Provide the (X, Y) coordinate of the cell's center where the given text is located.  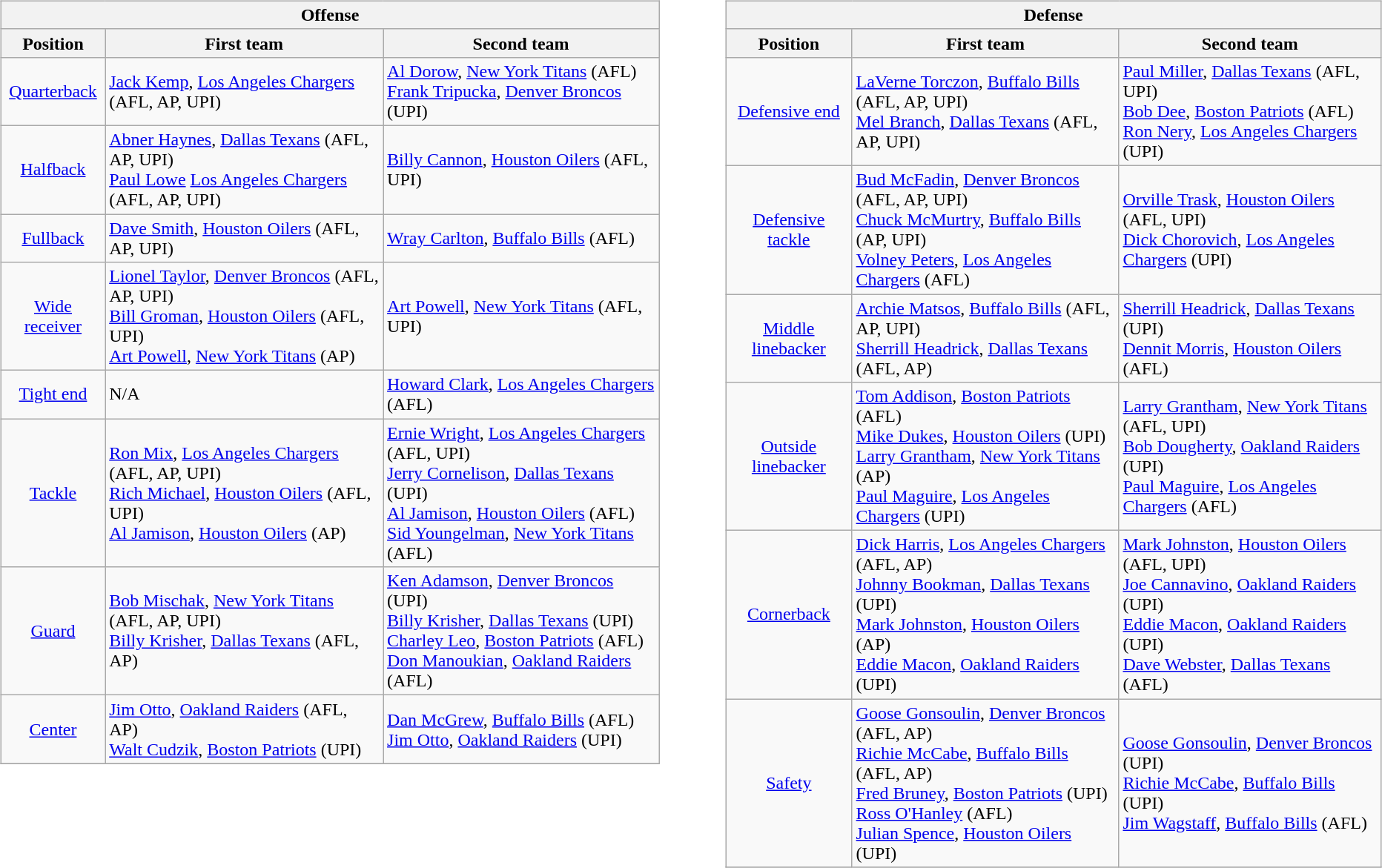
Art Powell, New York Titans (AFL, UPI) (521, 317)
Ron Mix, Los Angeles Chargers (AFL, AP, UPI)Rich Michael, Houston Oilers (AFL, UPI)Al Jamison, Houston Oilers (AP) (245, 493)
Tackle (53, 493)
Offense (329, 15)
Cornerback (789, 615)
N/A (245, 394)
Outside linebacker (789, 457)
Bud McFadin, Denver Broncos (AFL, AP, UPI)Chuck McMurtry, Buffalo Bills (AP, UPI)Volney Peters, Los Angeles Chargers (AFL) (985, 230)
Ken Adamson, Denver Broncos (UPI)Billy Krisher, Dallas Texans (UPI)Charley Leo, Boston Patriots (AFL)Don Manoukian, Oakland Raiders (AFL) (521, 632)
Jack Kemp, Los Angeles Chargers (AFL, AP, UPI) (245, 91)
Paul Miller, Dallas Texans (AFL, UPI)Bob Dee, Boston Patriots (AFL)Ron Nery, Los Angeles Chargers (UPI) (1250, 111)
Center (53, 729)
Larry Grantham, New York Titans (AFL, UPI)Bob Dougherty, Oakland Raiders (UPI)Paul Maguire, Los Angeles Chargers (AFL) (1250, 457)
Billy Cannon, Houston Oilers (AFL, UPI) (521, 169)
Goose Gonsoulin, Denver Broncos (UPI)Richie McCabe, Buffalo Bills (UPI)Jim Wagstaff, Buffalo Bills (AFL) (1250, 783)
Safety (789, 783)
Archie Matsos, Buffalo Bills (AFL, AP, UPI)Sherrill Headrick, Dallas Texans (AFL, AP) (985, 338)
Tight end (53, 394)
Tom Addison, Boston Patriots (AFL)Mike Dukes, Houston Oilers (UPI)Larry Grantham, New York Titans (AP)Paul Maguire, Los Angeles Chargers (UPI) (985, 457)
Defensive end (789, 111)
Guard (53, 632)
Defensive tackle (789, 230)
Middle linebacker (789, 338)
Lionel Taylor, Denver Broncos (AFL, AP, UPI)Bill Groman, Houston Oilers (AFL, UPI)Art Powell, New York Titans (AP) (245, 317)
Halfback (53, 169)
Orville Trask, Houston Oilers (AFL, UPI)Dick Chorovich, Los Angeles Chargers (UPI) (1250, 230)
Al Dorow, New York Titans (AFL)Frank Tripucka, Denver Broncos (UPI) (521, 91)
Defense (1054, 15)
Abner Haynes, Dallas Texans (AFL, AP, UPI)Paul Lowe Los Angeles Chargers (AFL, AP, UPI) (245, 169)
Sherrill Headrick, Dallas Texans (UPI)Dennit Morris, Houston Oilers (AFL) (1250, 338)
Dan McGrew, Buffalo Bills (AFL)Jim Otto, Oakland Raiders (UPI) (521, 729)
Quarterback (53, 91)
Fullback (53, 237)
Jim Otto, Oakland Raiders (AFL, AP)Walt Cudzik, Boston Patriots (UPI) (245, 729)
LaVerne Torczon, Buffalo Bills (AFL, AP, UPI)Mel Branch, Dallas Texans (AFL, AP, UPI) (985, 111)
Mark Johnston, Houston Oilers (AFL, UPI)Joe Cannavino, Oakland Raiders (UPI)Eddie Macon, Oakland Raiders (UPI)Dave Webster, Dallas Texans (AFL) (1250, 615)
Howard Clark, Los Angeles Chargers (AFL) (521, 394)
Bob Mischak, New York Titans (AFL, AP, UPI)Billy Krisher, Dallas Texans (AFL, AP) (245, 632)
Wide receiver (53, 317)
Wray Carlton, Buffalo Bills (AFL) (521, 237)
Dick Harris, Los Angeles Chargers (AFL, AP)Johnny Bookman, Dallas Texans (UPI)Mark Johnston, Houston Oilers (AP)Eddie Macon, Oakland Raiders (UPI) (985, 615)
Dave Smith, Houston Oilers (AFL, AP, UPI) (245, 237)
